Identify which cell holds the provided text, then report its [X, Y] central coordinate. 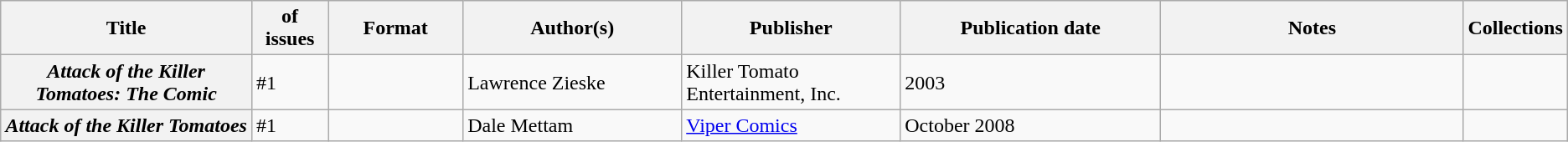
Dale Mettam [573, 125]
Collections [1515, 28]
Title [126, 28]
Viper Comics [791, 125]
Publication date [1030, 28]
Notes [1312, 28]
Attack of the Killer Tomatoes: The Comic [126, 82]
Lawrence Zieske [573, 82]
Attack of the Killer Tomatoes [126, 125]
Publisher [791, 28]
2003 [1030, 82]
October 2008 [1030, 125]
of issues [290, 28]
Format [395, 28]
Author(s) [573, 28]
Killer Tomato Entertainment, Inc. [791, 82]
